Scan for the cell matching the given text and deliver its (X, Y) coordinate at center. 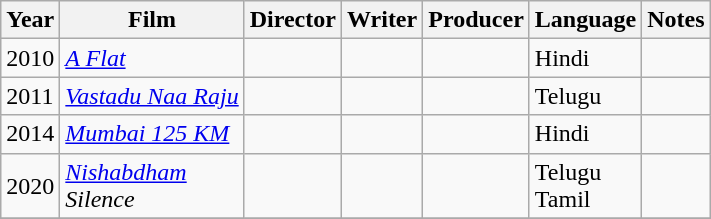
Mumbai 125 KM (152, 134)
Producer (476, 20)
Director (292, 20)
Year (30, 20)
2010 (30, 58)
Language (585, 20)
Telugu Tamil (585, 186)
Writer (382, 20)
2011 (30, 96)
2014 (30, 134)
Notes (676, 20)
2020 (30, 186)
Telugu (585, 96)
Nishabdham Silence (152, 186)
Vastadu Naa Raju (152, 96)
A Flat (152, 58)
Film (152, 20)
